Find where the given text appears and provide that cell's center as (x, y) coordinate. 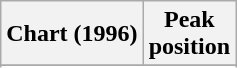
Peakposition (189, 34)
Chart (1996) (72, 34)
